Detect which cell encompasses the target text, then output its [x, y] center coordinate. 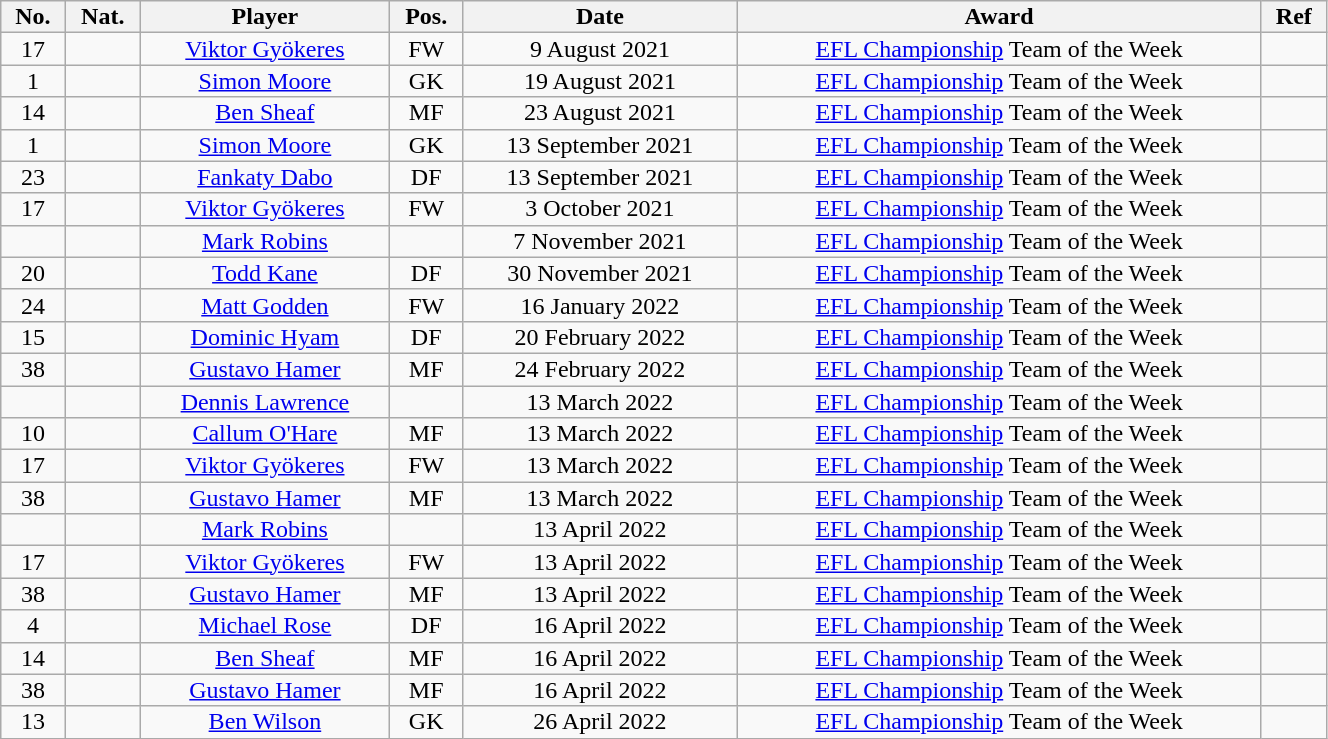
Award [999, 17]
Pos. [426, 17]
30 November 2021 [600, 273]
Michael Rose [264, 626]
20 February 2022 [600, 337]
Matt Godden [264, 305]
Nat. [102, 17]
16 January 2022 [600, 305]
19 August 2021 [600, 81]
Date [600, 17]
Todd Kane [264, 273]
3 October 2021 [600, 209]
23 [33, 177]
Ben Wilson [264, 722]
20 [33, 273]
7 November 2021 [600, 241]
Dominic Hyam [264, 337]
9 August 2021 [600, 49]
23 August 2021 [600, 113]
No. [33, 17]
Ref [1294, 17]
Fankaty Dabo [264, 177]
Player [264, 17]
4 [33, 626]
26 April 2022 [600, 722]
15 [33, 337]
10 [33, 434]
Dennis Lawrence [264, 402]
Callum O'Hare [264, 434]
24 February 2022 [600, 369]
24 [33, 305]
13 [33, 722]
